Provide the (x, y) coordinate of the cell's center where the given text is located.  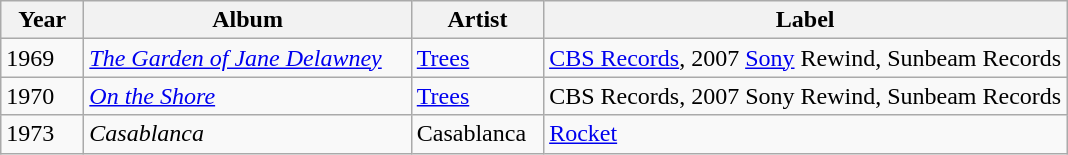
1973 (42, 134)
The Garden of Jane Delawney (248, 58)
On the Shore (248, 96)
Label (806, 20)
Album (248, 20)
Artist (477, 20)
Year (42, 20)
1970 (42, 96)
1969 (42, 58)
Rocket (806, 134)
